Provide the (X, Y) coordinate of the cell's center where the given text is located.  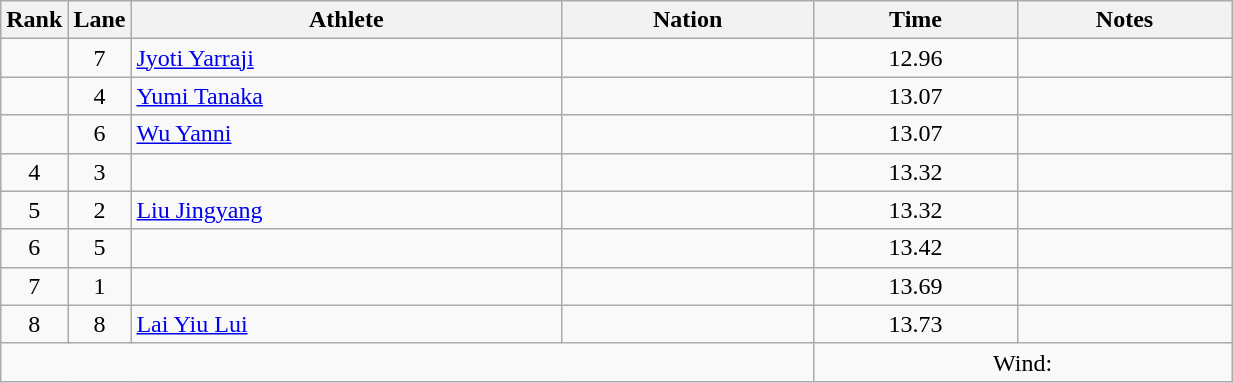
Rank (34, 20)
13.73 (916, 324)
Time (916, 20)
13.42 (916, 248)
2 (100, 210)
Liu Jingyang (346, 210)
12.96 (916, 58)
Lai Yiu Lui (346, 324)
Nation (688, 20)
Yumi Tanaka (346, 96)
1 (100, 286)
Athlete (346, 20)
Wind: (1023, 362)
Wu Yanni (346, 134)
3 (100, 172)
Jyoti Yarraji (346, 58)
Notes (1124, 20)
Lane (100, 20)
13.69 (916, 286)
